Find where the given text appears and provide that cell's center as (x, y) coordinate. 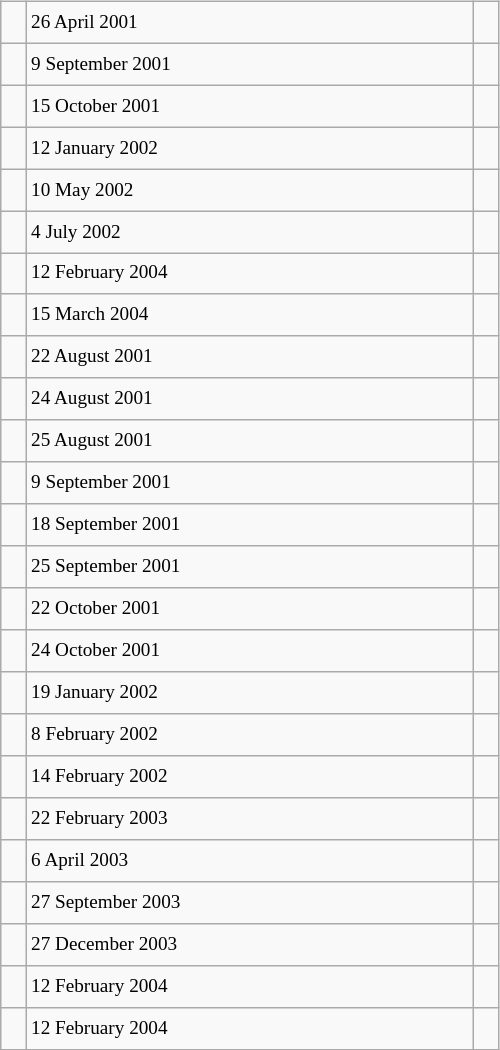
25 September 2001 (249, 567)
25 August 2001 (249, 441)
26 April 2001 (249, 22)
22 October 2001 (249, 609)
24 August 2001 (249, 399)
27 September 2003 (249, 902)
14 February 2002 (249, 777)
22 February 2003 (249, 819)
12 January 2002 (249, 148)
24 October 2001 (249, 651)
6 April 2003 (249, 861)
15 March 2004 (249, 315)
15 October 2001 (249, 106)
10 May 2002 (249, 190)
8 February 2002 (249, 735)
22 August 2001 (249, 357)
18 September 2001 (249, 525)
19 January 2002 (249, 693)
4 July 2002 (249, 232)
27 December 2003 (249, 944)
